Find where the given text appears and provide that cell's center as (X, Y) coordinate. 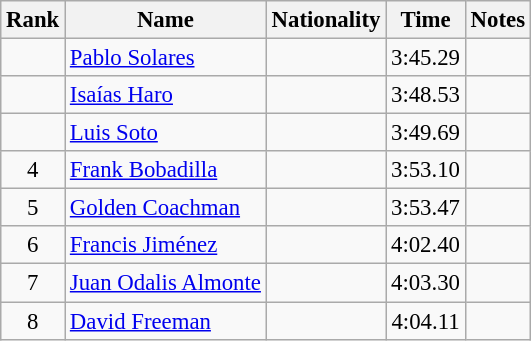
David Freeman (166, 321)
3:45.29 (426, 58)
Nationality (326, 20)
Notes (498, 20)
4:04.11 (426, 321)
Francis Jiménez (166, 245)
Rank (33, 20)
4:02.40 (426, 245)
Name (166, 20)
3:53.47 (426, 208)
Juan Odalis Almonte (166, 283)
3:48.53 (426, 95)
Isaías Haro (166, 95)
4 (33, 170)
Luis Soto (166, 133)
4:03.30 (426, 283)
Pablo Solares (166, 58)
3:49.69 (426, 133)
Frank Bobadilla (166, 170)
5 (33, 208)
7 (33, 283)
Time (426, 20)
6 (33, 245)
Golden Coachman (166, 208)
8 (33, 321)
3:53.10 (426, 170)
